Extract the (x, y) coordinate from the center of the cell holding the provided text.  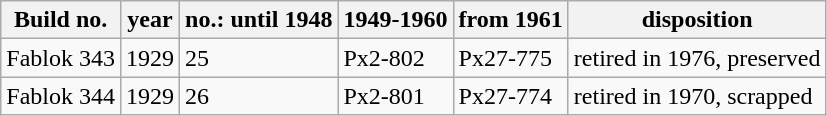
disposition (697, 20)
1949-1960 (396, 20)
26 (259, 96)
retired in 1970, scrapped (697, 96)
year (150, 20)
25 (259, 58)
Px2-801 (396, 96)
from 1961 (510, 20)
retired in 1976, preserved (697, 58)
Px2-802 (396, 58)
Build no. (61, 20)
Fablok 343 (61, 58)
Px27-774 (510, 96)
no.: until 1948 (259, 20)
Fablok 344 (61, 96)
Px27-775 (510, 58)
